Identify which cell holds the provided text, then report its (x, y) central coordinate. 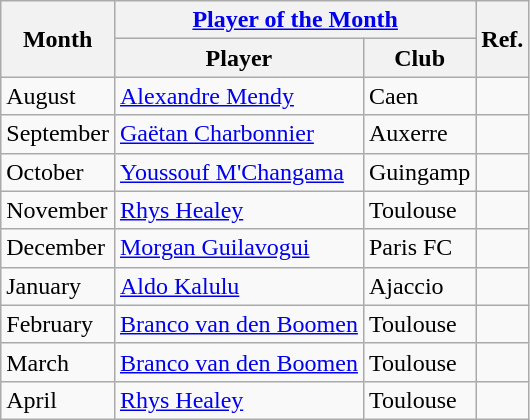
Auxerre (419, 134)
Morgan Guilavogui (238, 248)
February (58, 324)
August (58, 96)
Month (58, 39)
Player (238, 58)
Alexandre Mendy (238, 96)
Ref. (502, 39)
Guingamp (419, 172)
April (58, 400)
Caen (419, 96)
November (58, 210)
Gaëtan Charbonnier (238, 134)
December (58, 248)
Youssouf M'Changama (238, 172)
October (58, 172)
Paris FC (419, 248)
Player of the Month (294, 20)
Club (419, 58)
Ajaccio (419, 286)
September (58, 134)
January (58, 286)
Aldo Kalulu (238, 286)
March (58, 362)
